Pinpoint the cell where the given text exists, returning its (x, y) midpoint coordinate. 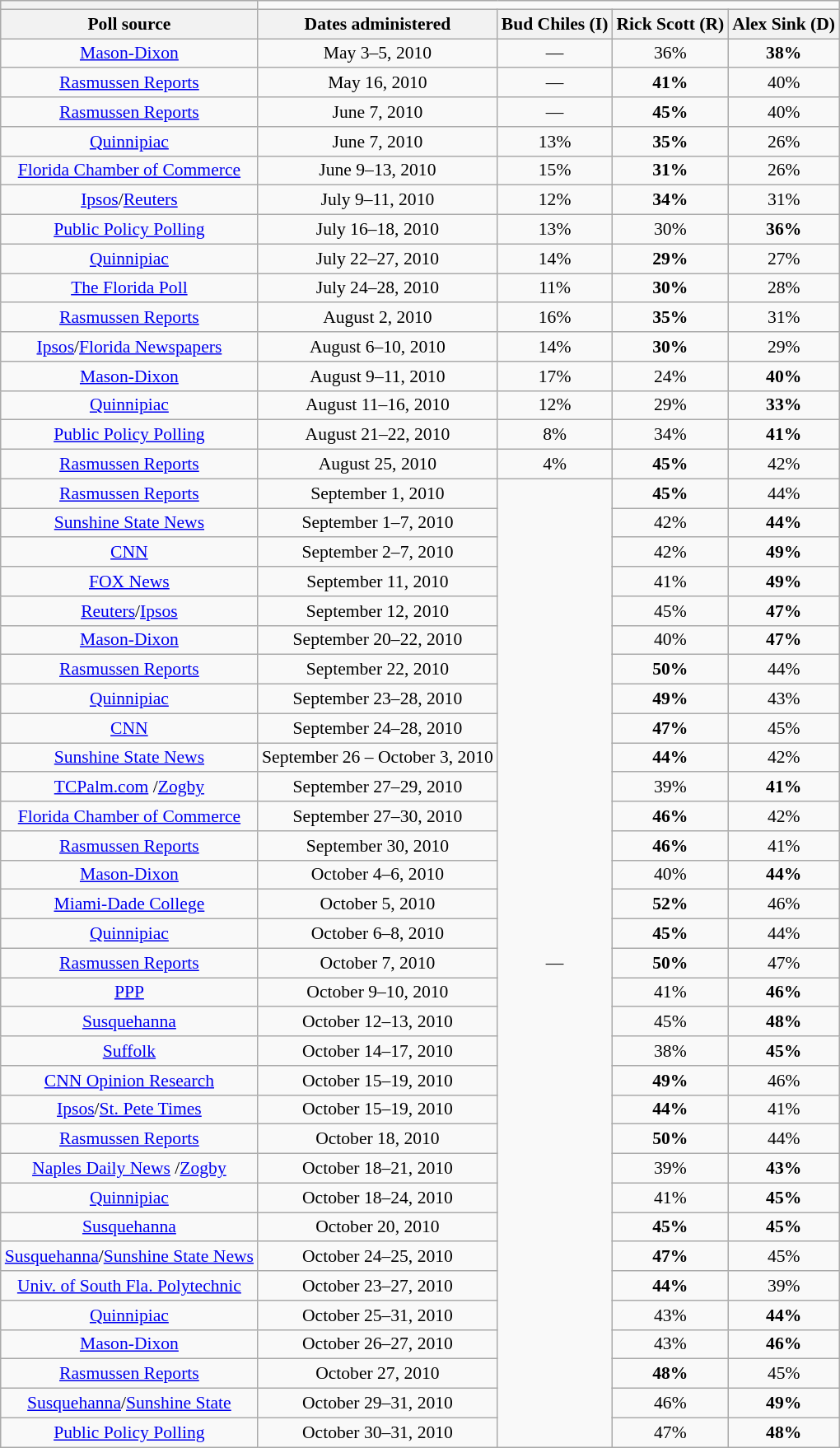
October 20, 2010 (377, 1227)
September 27–29, 2010 (377, 787)
Ipsos/St. Pete Times (129, 1109)
October 24–25, 2010 (377, 1257)
15% (555, 170)
September 27–30, 2010 (377, 816)
September 11, 2010 (377, 582)
Bud Chiles (I) (555, 24)
October 18, 2010 (377, 1139)
October 4–6, 2010 (377, 875)
FOX News (129, 582)
CNN Opinion Research (129, 1081)
Rick Scott (R) (670, 24)
July 9–11, 2010 (377, 200)
Dates administered (377, 24)
33% (784, 405)
October 30–31, 2010 (377, 1432)
August 2, 2010 (377, 318)
October 25–31, 2010 (377, 1315)
Ipsos/Florida Newspapers (129, 347)
Suffolk (129, 1051)
24% (670, 376)
October 14–17, 2010 (377, 1051)
Poll source (129, 24)
October 18–21, 2010 (377, 1169)
Susquehanna/Sunshine State (129, 1404)
17% (555, 376)
May 16, 2010 (377, 83)
August 11–16, 2010 (377, 405)
September 1–7, 2010 (377, 523)
September 30, 2010 (377, 846)
September 24–28, 2010 (377, 728)
The Florida Poll (129, 288)
September 1, 2010 (377, 493)
27% (784, 259)
August 21–22, 2010 (377, 435)
September 23–28, 2010 (377, 699)
Susquehanna/Sunshine State News (129, 1257)
52% (670, 904)
June 9–13, 2010 (377, 170)
TCPalm.com /Zogby (129, 787)
Naples Daily News /Zogby (129, 1169)
Miami-Dade College (129, 904)
October 27, 2010 (377, 1374)
July 16–18, 2010 (377, 230)
July 24–28, 2010 (377, 288)
Reuters/Ipsos (129, 611)
October 29–31, 2010 (377, 1404)
September 20–22, 2010 (377, 640)
August 6–10, 2010 (377, 347)
October 26–27, 2010 (377, 1344)
October 23–27, 2010 (377, 1286)
July 22–27, 2010 (377, 259)
PPP (129, 993)
October 18–24, 2010 (377, 1198)
September 2–7, 2010 (377, 553)
September 12, 2010 (377, 611)
September 22, 2010 (377, 670)
October 7, 2010 (377, 963)
8% (555, 435)
September 26 – October 3, 2010 (377, 758)
Ipsos/Reuters (129, 200)
October 6–8, 2010 (377, 934)
11% (555, 288)
16% (555, 318)
Univ. of South Fla. Polytechnic (129, 1286)
4% (555, 465)
May 3–5, 2010 (377, 54)
August 9–11, 2010 (377, 376)
Alex Sink (D) (784, 24)
28% (784, 288)
October 5, 2010 (377, 904)
October 12–13, 2010 (377, 1022)
October 9–10, 2010 (377, 993)
August 25, 2010 (377, 465)
